Find where the given text appears and provide that cell's center as [X, Y] coordinate. 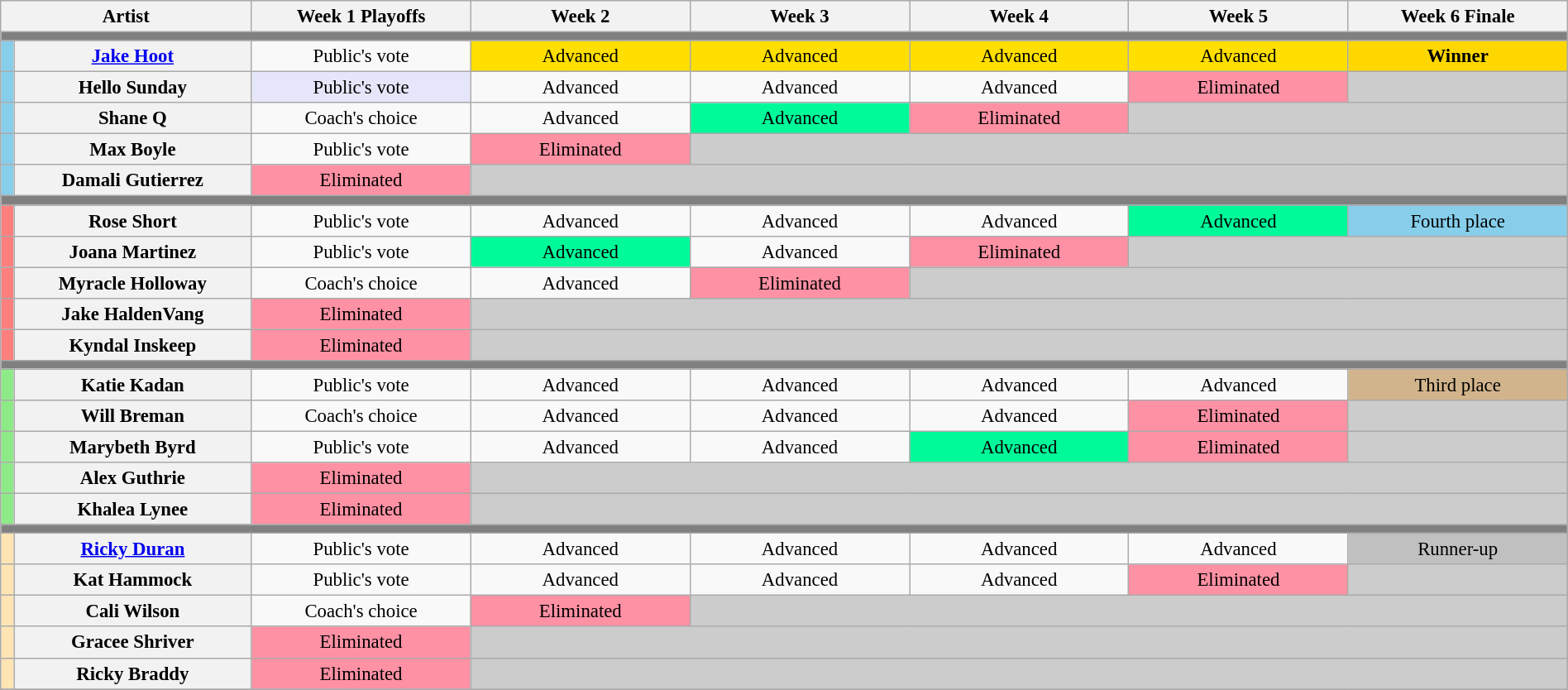
Runner-up [1457, 549]
Artist [126, 17]
Week 4 [1019, 17]
Will Breman [132, 416]
Winner [1457, 56]
Alex Guthrie [132, 478]
Ricky Duran [132, 549]
Fourth place [1457, 221]
Katie Kadan [132, 385]
Week 1 Playoffs [361, 17]
Gracee Shriver [132, 643]
Jake Hoot [132, 56]
Kyndal Inskeep [132, 345]
Kat Hammock [132, 580]
Jake HaldenVang [132, 314]
Marybeth Byrd [132, 447]
Week 5 [1239, 17]
Myracle Holloway [132, 283]
Damali Gutierrez [132, 181]
Cali Wilson [132, 611]
Ricky Braddy [132, 673]
Third place [1457, 385]
Week 2 [581, 17]
Joana Martinez [132, 252]
Week 6 Finale [1457, 17]
Shane Q [132, 118]
Hello Sunday [132, 88]
Week 3 [799, 17]
Max Boyle [132, 150]
Rose Short [132, 221]
Khalea Lynee [132, 510]
